Locate the cell with the specified text and output its (X, Y) center coordinate. 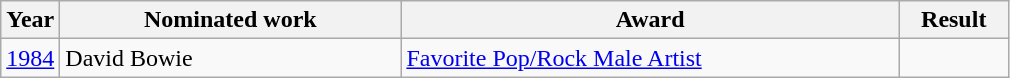
Result (954, 20)
1984 (30, 58)
Nominated work (230, 20)
Favorite Pop/Rock Male Artist (650, 58)
David Bowie (230, 58)
Award (650, 20)
Year (30, 20)
